From the cell containing the given text, extract its center point as (x, y) coordinate. 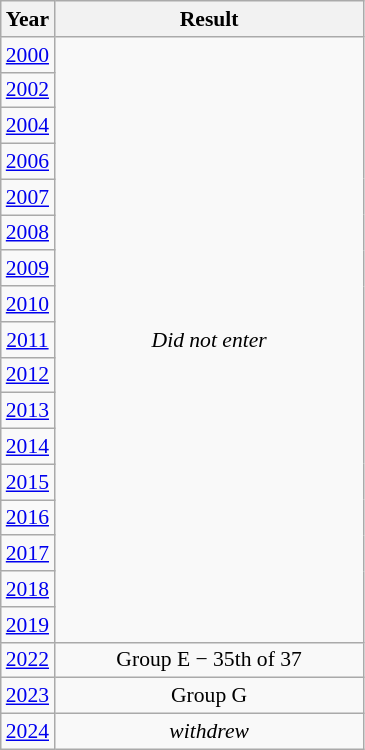
2016 (28, 518)
2007 (28, 197)
2015 (28, 482)
Did not enter (209, 340)
Group G (209, 696)
2019 (28, 625)
2006 (28, 162)
2023 (28, 696)
withdrew (209, 732)
2014 (28, 447)
2017 (28, 554)
Group E − 35th of 37 (209, 660)
2013 (28, 411)
2012 (28, 375)
2010 (28, 304)
2011 (28, 340)
2009 (28, 269)
2004 (28, 126)
2018 (28, 589)
2000 (28, 55)
2024 (28, 732)
Year (28, 19)
2022 (28, 660)
2002 (28, 90)
2008 (28, 233)
Result (209, 19)
